Search for the cell housing the specified text and yield its (x, y) center coordinate. 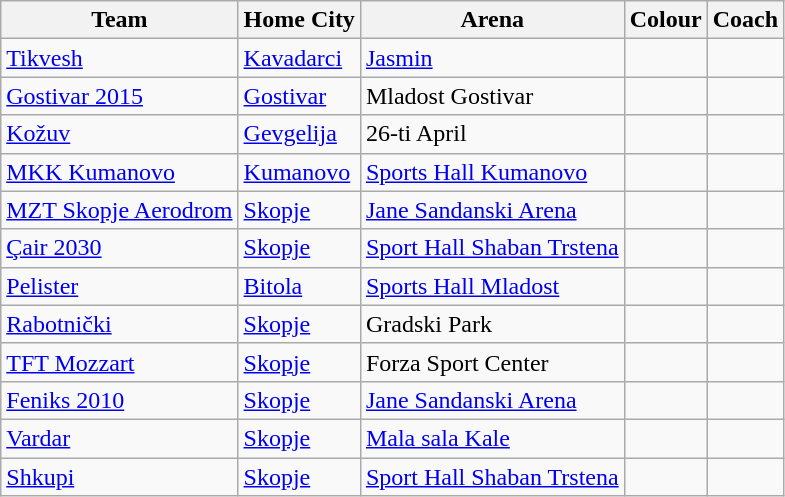
Team (120, 20)
26-ti April (492, 134)
Vardar (120, 438)
Kožuv (120, 134)
TFT Mozzart (120, 362)
Gradski Park (492, 324)
Çair 2030 (120, 248)
Mladost Gostivar (492, 96)
Forza Sport Center (492, 362)
Kavadarci (299, 58)
Tikvesh (120, 58)
Coach (745, 20)
Rabotnički (120, 324)
Bitola (299, 286)
Gostivar (299, 96)
Sports Hall Kumanovo (492, 172)
Gostivar 2015 (120, 96)
Pelister (120, 286)
MZT Skopje Aerodrom (120, 210)
Kumanovo (299, 172)
MKK Kumanovo (120, 172)
Jasmin (492, 58)
Arena (492, 20)
Gevgelija (299, 134)
Feniks 2010 (120, 400)
Sports Hall Mladost (492, 286)
Shkupi (120, 477)
Mala sala Kale (492, 438)
Colour (666, 20)
Home City (299, 20)
